Identify which cell holds the provided text, then report its [X, Y] central coordinate. 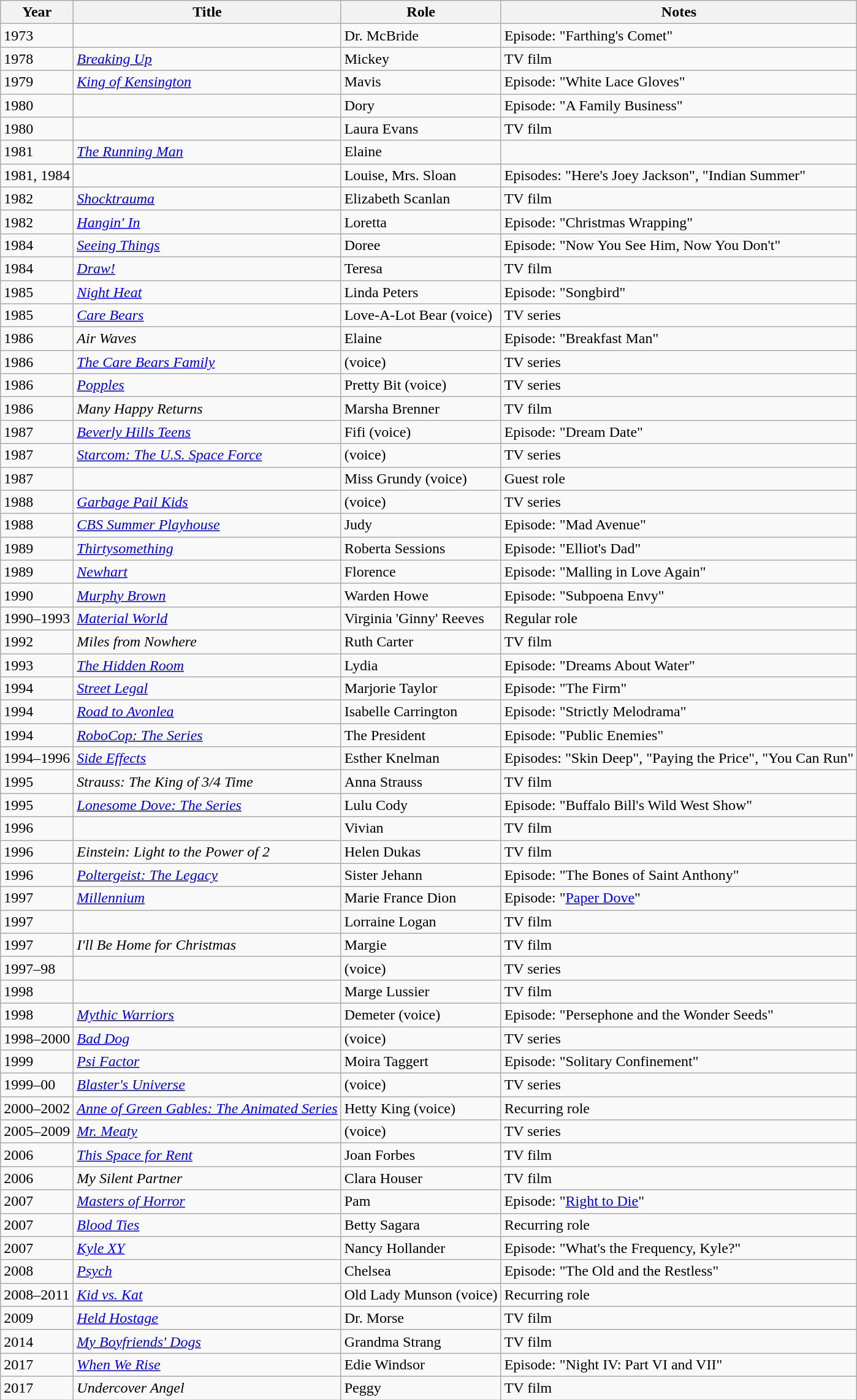
Episode: "Mad Avenue" [679, 525]
Millennium [207, 898]
Episode: "Night IV: Part VI and VII" [679, 1364]
Mavis [421, 82]
Ruth Carter [421, 641]
Blaster's Universe [207, 1085]
Lorraine Logan [421, 921]
Beverly Hills Teens [207, 432]
Strauss: The King of 3/4 Time [207, 782]
Virginia 'Ginny' Reeves [421, 618]
Mythic Warriors [207, 1015]
Psych [207, 1271]
King of Kensington [207, 82]
Episode: "Paper Dove" [679, 898]
Dr. McBride [421, 36]
Undercover Angel [207, 1388]
Joan Forbes [421, 1155]
Episode: "Solitary Confinement" [679, 1062]
Chelsea [421, 1271]
Hangin' In [207, 222]
Episode: "Farthing's Comet" [679, 36]
1994–1996 [37, 759]
The President [421, 735]
Regular role [679, 618]
1992 [37, 641]
Louise, Mrs. Sloan [421, 175]
Episode: "Strictly Melodrama" [679, 712]
2005–2009 [37, 1132]
Episode: "Songbird" [679, 292]
2014 [37, 1341]
1999 [37, 1062]
Marsha Brenner [421, 409]
Shocktrauma [207, 199]
Mr. Meaty [207, 1132]
Road to Avonlea [207, 712]
Newhart [207, 572]
Episodes: "Here's Joey Jackson", "Indian Summer" [679, 175]
Edie Windsor [421, 1364]
Kid vs. Kat [207, 1295]
Dr. Morse [421, 1318]
2009 [37, 1318]
1993 [37, 665]
The Running Man [207, 152]
CBS Summer Playhouse [207, 525]
Guest role [679, 479]
Bad Dog [207, 1039]
Lydia [421, 665]
Demeter (voice) [421, 1015]
Episode: "A Family Business" [679, 105]
Elizabeth Scanlan [421, 199]
Margie [421, 945]
Loretta [421, 222]
I'll Be Home for Christmas [207, 945]
Year [37, 12]
Grandma Strang [421, 1341]
Marie France Dion [421, 898]
Role [421, 12]
Episode: "Right to Die" [679, 1201]
Betty Sagara [421, 1225]
The Care Bears Family [207, 362]
Florence [421, 572]
Marge Lussier [421, 991]
Night Heat [207, 292]
Notes [679, 12]
Popples [207, 385]
Peggy [421, 1388]
Episode: "Subpoena Envy" [679, 595]
Street Legal [207, 689]
Old Lady Munson (voice) [421, 1295]
1979 [37, 82]
Pam [421, 1201]
1997–98 [37, 968]
Material World [207, 618]
Starcom: The U.S. Space Force [207, 455]
Linda Peters [421, 292]
Esther Knelman [421, 759]
Care Bears [207, 316]
Episode: "White Lace Gloves" [679, 82]
Side Effects [207, 759]
The Hidden Room [207, 665]
RoboCop: The Series [207, 735]
2000–2002 [37, 1108]
Teresa [421, 268]
Doree [421, 245]
Blood Ties [207, 1225]
Title [207, 12]
Sister Jehann [421, 875]
Kyle XY [207, 1248]
Episode: "Christmas Wrapping" [679, 222]
Psi Factor [207, 1062]
Episode: "Malling in Love Again" [679, 572]
1990 [37, 595]
Miles from Nowhere [207, 641]
Episodes: "Skin Deep", "Paying the Price", "You Can Run" [679, 759]
My Silent Partner [207, 1178]
Episode: "The Bones of Saint Anthony" [679, 875]
Air Waves [207, 339]
Masters of Horror [207, 1201]
Episode: "Elliot's Dad" [679, 548]
1999–00 [37, 1085]
Pretty Bit (voice) [421, 385]
Lulu Cody [421, 805]
Episode: "Breakfast Man" [679, 339]
Isabelle Carrington [421, 712]
Dory [421, 105]
2008 [37, 1271]
Roberta Sessions [421, 548]
1981 [37, 152]
1981, 1984 [37, 175]
Poltergeist: The Legacy [207, 875]
Marjorie Taylor [421, 689]
Garbage Pail Kids [207, 502]
1973 [37, 36]
Clara Houser [421, 1178]
Einstein: Light to the Power of 2 [207, 852]
1998–2000 [37, 1039]
Many Happy Returns [207, 409]
Judy [421, 525]
Helen Dukas [421, 852]
Nancy Hollander [421, 1248]
Episode: "Persephone and the Wonder Seeds" [679, 1015]
2008–2011 [37, 1295]
Hetty King (voice) [421, 1108]
Episode: "Dreams About Water" [679, 665]
Laura Evans [421, 129]
Thirtysomething [207, 548]
Episode: "Public Enemies" [679, 735]
Episode: "Now You See Him, Now You Don't" [679, 245]
Lonesome Dove: The Series [207, 805]
Draw! [207, 268]
Episode: "What's the Frequency, Kyle?" [679, 1248]
Murphy Brown [207, 595]
1990–1993 [37, 618]
Vivian [421, 828]
Breaking Up [207, 59]
Held Hostage [207, 1318]
Episode: "The Firm" [679, 689]
When We Rise [207, 1364]
Episode: "Dream Date" [679, 432]
My Boyfriends' Dogs [207, 1341]
Episode: "Buffalo Bill's Wild West Show" [679, 805]
Episode: "The Old and the Restless" [679, 1271]
Moira Taggert [421, 1062]
Anna Strauss [421, 782]
Miss Grundy (voice) [421, 479]
Warden Howe [421, 595]
Love-A-Lot Bear (voice) [421, 316]
This Space for Rent [207, 1155]
Mickey [421, 59]
Seeing Things [207, 245]
Anne of Green Gables: The Animated Series [207, 1108]
Fifi (voice) [421, 432]
1978 [37, 59]
